Extract the (X, Y) coordinate from the center of the cell holding the provided text.  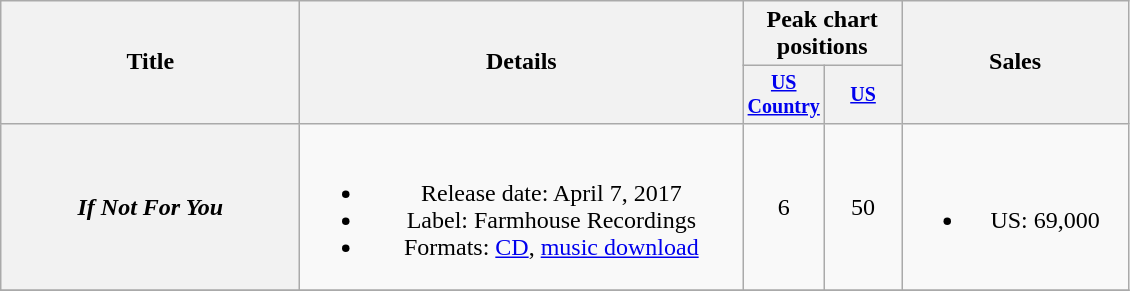
US: 69,000 (1016, 206)
50 (864, 206)
Details (522, 62)
If Not For You (150, 206)
Release date: April 7, 2017Label: Farmhouse RecordingsFormats: CD, music download (522, 206)
Title (150, 62)
6 (784, 206)
Peak chart positions (822, 34)
Sales (1016, 62)
US (864, 94)
US Country (784, 94)
